From the cell containing the given text, extract its center point as (X, Y) coordinate. 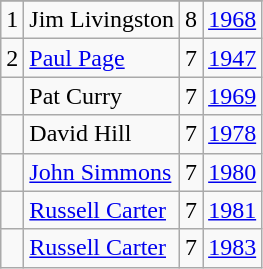
John Simmons (102, 172)
Paul Page (102, 58)
1969 (232, 96)
1978 (232, 134)
8 (192, 20)
1981 (232, 210)
1980 (232, 172)
1983 (232, 248)
Jim Livingston (102, 20)
David Hill (102, 134)
Pat Curry (102, 96)
1 (12, 20)
1947 (232, 58)
2 (12, 58)
1968 (232, 20)
